Pinpoint the cell where the given text exists, returning its (x, y) midpoint coordinate. 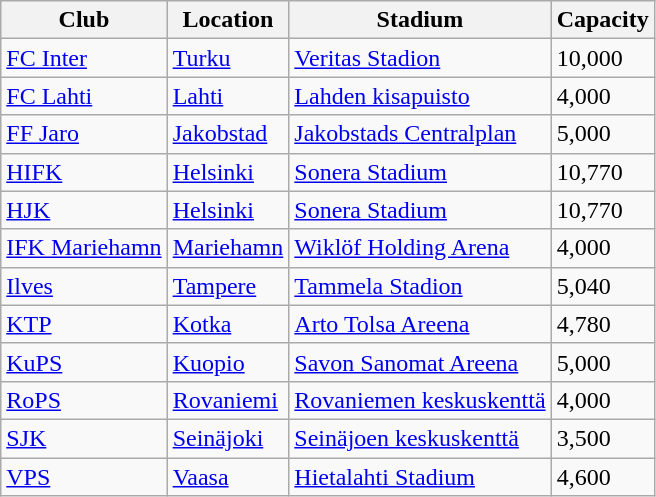
Kotka (228, 324)
Ilves (84, 286)
Wiklöf Holding Arena (420, 248)
Tampere (228, 286)
HJK (84, 210)
Vaasa (228, 477)
Lahden kisapuisto (420, 96)
10,000 (602, 58)
SJK (84, 438)
Veritas Stadion (420, 58)
Capacity (602, 20)
Stadium (420, 20)
KTP (84, 324)
KuPS (84, 362)
Jakobstad (228, 134)
HIFK (84, 172)
Tammela Stadion (420, 286)
Lahti (228, 96)
Rovaniemen keskuskenttä (420, 400)
4,600 (602, 477)
Mariehamn (228, 248)
Kuopio (228, 362)
Arto Tolsa Areena (420, 324)
Hietalahti Stadium (420, 477)
3,500 (602, 438)
Turku (228, 58)
Jakobstads Centralplan (420, 134)
Seinäjoki (228, 438)
Savon Sanomat Areena (420, 362)
FF Jaro (84, 134)
Club (84, 20)
Rovaniemi (228, 400)
4,780 (602, 324)
FC Inter (84, 58)
RoPS (84, 400)
Seinäjoen keskuskenttä (420, 438)
5,040 (602, 286)
Location (228, 20)
FC Lahti (84, 96)
IFK Mariehamn (84, 248)
VPS (84, 477)
